Pinpoint the cell where the given text exists, returning its (x, y) midpoint coordinate. 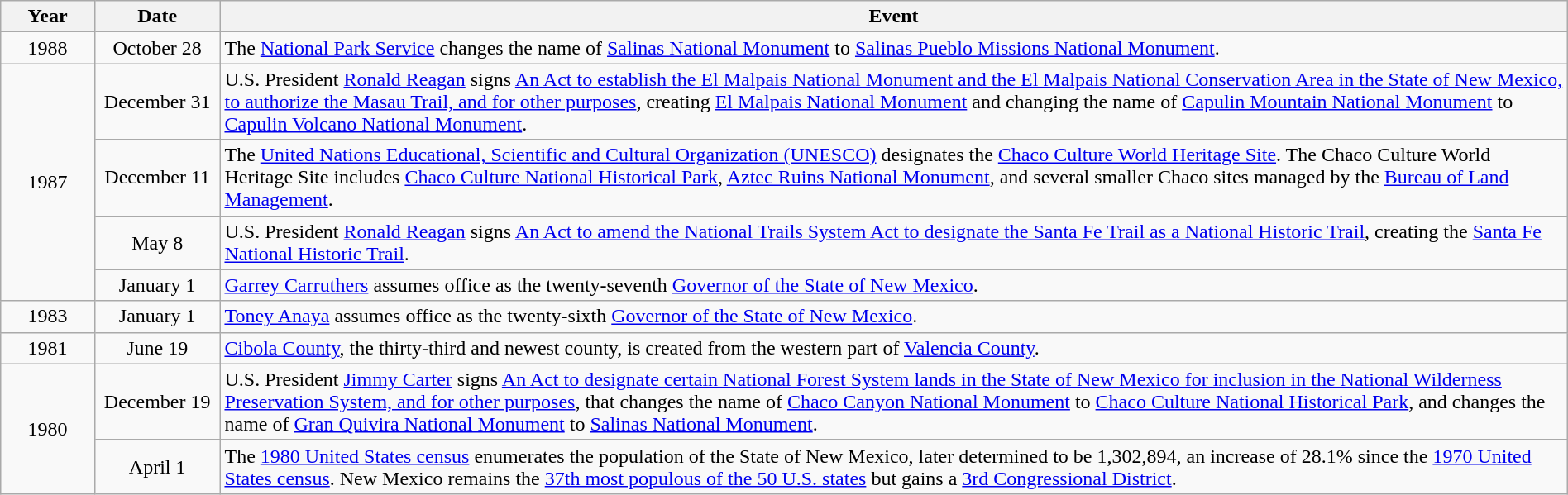
December 31 (157, 102)
Event (893, 17)
Toney Anaya assumes office as the twenty-sixth Governor of the State of New Mexico. (893, 317)
Date (157, 17)
Year (48, 17)
1988 (48, 48)
May 8 (157, 243)
1981 (48, 348)
Cibola County, the thirty-third and newest county, is created from the western part of Valencia County. (893, 348)
October 28 (157, 48)
The National Park Service changes the name of Salinas National Monument to Salinas Pueblo Missions National Monument. (893, 48)
1983 (48, 317)
1987 (48, 182)
1980 (48, 428)
April 1 (157, 466)
December 11 (157, 178)
Garrey Carruthers assumes office as the twenty-seventh Governor of the State of New Mexico. (893, 285)
December 19 (157, 402)
June 19 (157, 348)
